Determine the (x, y) coordinate at the center of the cell enclosing the given text.  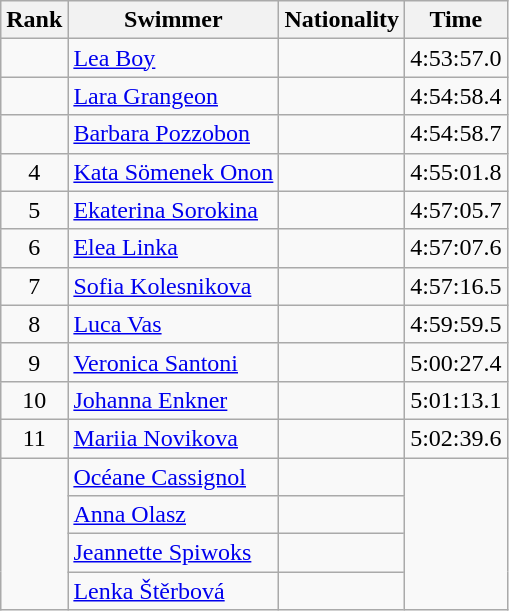
Lenka Štěrbová (174, 591)
4:54:58.7 (456, 134)
4:59:59.5 (456, 324)
Kata Sömenek Onon (174, 172)
Lea Boy (174, 58)
Luca Vas (174, 324)
Sofia Kolesnikova (174, 286)
7 (34, 286)
Rank (34, 20)
Johanna Enkner (174, 400)
9 (34, 362)
4 (34, 172)
Océane Cassignol (174, 477)
8 (34, 324)
4:57:07.6 (456, 248)
10 (34, 400)
Mariia Novikova (174, 438)
Jeannette Spiwoks (174, 553)
5:01:13.1 (456, 400)
4:54:58.4 (456, 96)
Elea Linka (174, 248)
4:55:01.8 (456, 172)
Nationality (342, 20)
Anna Olasz (174, 515)
11 (34, 438)
4:57:16.5 (456, 286)
4:57:05.7 (456, 210)
5 (34, 210)
4:53:57.0 (456, 58)
Ekaterina Sorokina (174, 210)
Lara Grangeon (174, 96)
5:02:39.6 (456, 438)
5:00:27.4 (456, 362)
Time (456, 20)
6 (34, 248)
Barbara Pozzobon (174, 134)
Veronica Santoni (174, 362)
Swimmer (174, 20)
